Extract the [X, Y] coordinate from the center of the cell holding the provided text.  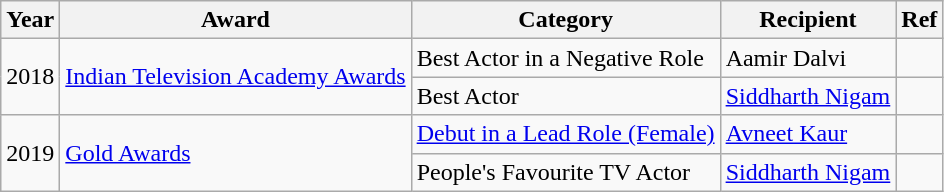
People's Favourite TV Actor [566, 172]
2019 [30, 153]
Indian Television Academy Awards [236, 77]
Avneet Kaur [808, 134]
Recipient [808, 20]
Debut in a Lead Role (Female) [566, 134]
2018 [30, 77]
Award [236, 20]
Year [30, 20]
Aamir Dalvi [808, 58]
Best Actor [566, 96]
Ref [920, 20]
Best Actor in a Negative Role [566, 58]
Gold Awards [236, 153]
Category [566, 20]
